Scan for the cell matching the given text and deliver its [x, y] coordinate at center. 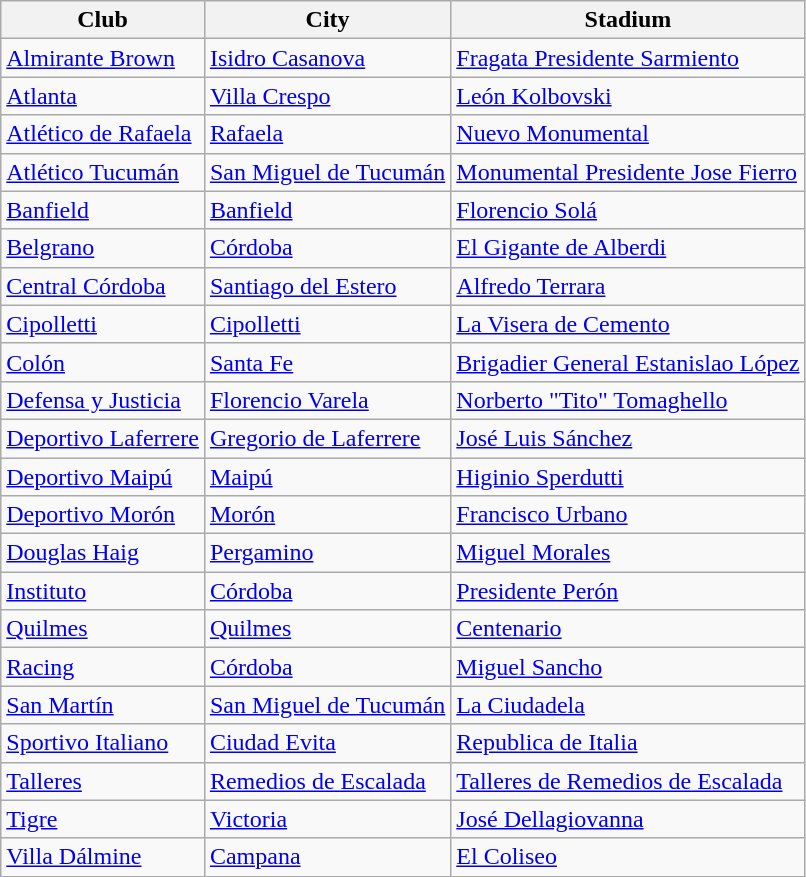
Fragata Presidente Sarmiento [628, 58]
Talleres [103, 781]
Brigadier General Estanislao López [628, 362]
Talleres de Remedios de Escalada [628, 781]
Centenario [628, 629]
Belgrano [103, 248]
Tigre [103, 819]
Remedios de Escalada [327, 781]
José Luis Sánchez [628, 438]
Villa Crespo [327, 96]
Atlético Tucumán [103, 172]
Gregorio de Laferrere [327, 438]
José Dellagiovanna [628, 819]
Instituto [103, 591]
Atlanta [103, 96]
Central Córdoba [103, 286]
Stadium [628, 20]
Almirante Brown [103, 58]
Victoria [327, 819]
Colón [103, 362]
Florencio Varela [327, 400]
Isidro Casanova [327, 58]
Republica de Italia [628, 743]
Nuevo Monumental [628, 134]
Santa Fe [327, 362]
Atlético de Rafaela [103, 134]
Florencio Solá [628, 210]
Maipú [327, 477]
Higinio Sperdutti [628, 477]
Rafaela [327, 134]
Villa Dálmine [103, 857]
Morón [327, 515]
Francisco Urbano [628, 515]
La Ciudadela [628, 705]
Pergamino [327, 553]
Club [103, 20]
Douglas Haig [103, 553]
Sportivo Italiano [103, 743]
Ciudad Evita [327, 743]
Santiago del Estero [327, 286]
Monumental Presidente Jose Fierro [628, 172]
Racing [103, 667]
El Coliseo [628, 857]
Miguel Morales [628, 553]
Deportivo Morón [103, 515]
Alfredo Terrara [628, 286]
La Visera de Cemento [628, 324]
Deportivo Maipú [103, 477]
Presidente Perón [628, 591]
San Martín [103, 705]
Campana [327, 857]
León Kolbovski [628, 96]
City [327, 20]
El Gigante de Alberdi [628, 248]
Deportivo Laferrere [103, 438]
Norberto "Tito" Tomaghello [628, 400]
Defensa y Justicia [103, 400]
Miguel Sancho [628, 667]
